Detect which cell encompasses the target text, then output its (X, Y) center coordinate. 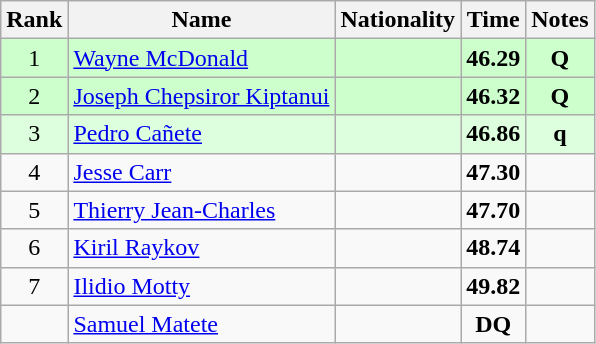
7 (34, 286)
Joseph Chepsiror Kiptanui (202, 96)
q (560, 134)
46.86 (494, 134)
5 (34, 210)
Thierry Jean-Charles (202, 210)
Time (494, 20)
DQ (494, 324)
6 (34, 248)
47.70 (494, 210)
46.32 (494, 96)
2 (34, 96)
Kiril Raykov (202, 248)
Nationality (398, 20)
47.30 (494, 172)
Jesse Carr (202, 172)
49.82 (494, 286)
Ilidio Motty (202, 286)
Wayne McDonald (202, 58)
1 (34, 58)
3 (34, 134)
Notes (560, 20)
46.29 (494, 58)
Name (202, 20)
Rank (34, 20)
4 (34, 172)
48.74 (494, 248)
Samuel Matete (202, 324)
Pedro Cañete (202, 134)
